From the cell containing the given text, extract its center point as [x, y] coordinate. 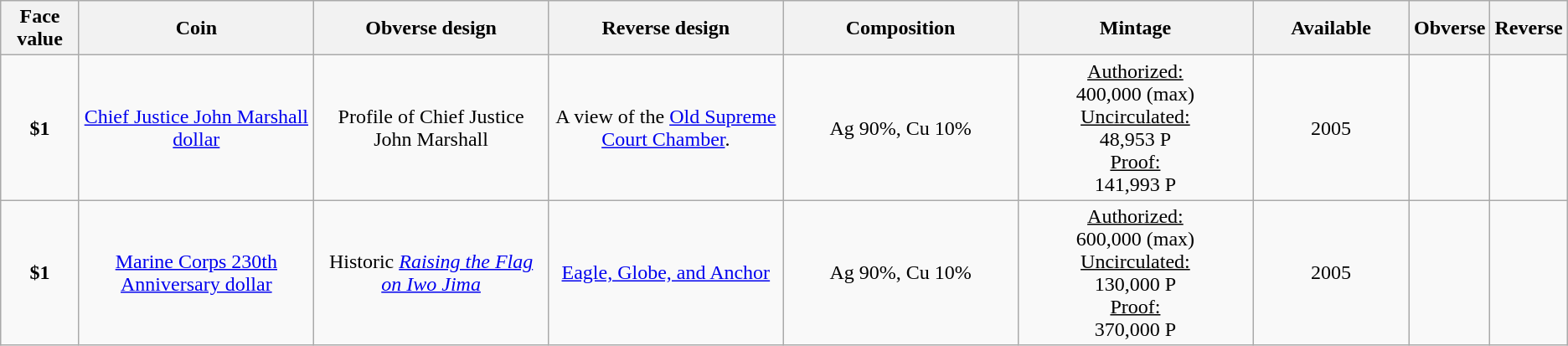
Reverse [1529, 28]
Face value [40, 28]
Historic Raising the Flag on Iwo Jima [431, 273]
Coin [196, 28]
Eagle, Globe, and Anchor [666, 273]
Available [1332, 28]
Reverse design [666, 28]
Composition [900, 28]
Obverse design [431, 28]
Mintage [1135, 28]
Marine Corps 230th Anniversary dollar [196, 273]
A view of the Old Supreme Court Chamber. [666, 127]
Authorized:400,000 (max)Uncirculated:48,953 PProof:141,993 P [1135, 127]
Profile of Chief Justice John Marshall [431, 127]
Obverse [1450, 28]
Authorized:600,000 (max)Uncirculated:130,000 PProof:370,000 P [1135, 273]
Chief Justice John Marshall dollar [196, 127]
